Pinpoint the cell where the given text exists, returning its (X, Y) midpoint coordinate. 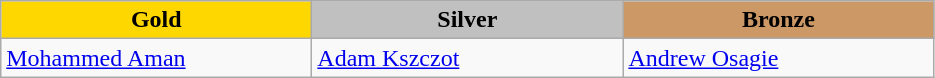
Bronze (778, 20)
Adam Kszczot (468, 58)
Gold (156, 20)
Silver (468, 20)
Mohammed Aman (156, 58)
Andrew Osagie (778, 58)
